Determine the (X, Y) coordinate at the center of the cell enclosing the given text.  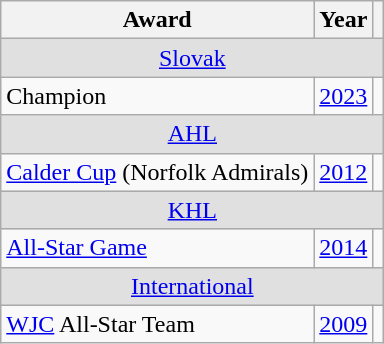
2009 (344, 324)
International (192, 286)
Champion (158, 96)
2023 (344, 96)
WJC All-Star Team (158, 324)
Award (158, 20)
AHL (192, 134)
2014 (344, 248)
Calder Cup (Norfolk Admirals) (158, 172)
All-Star Game (158, 248)
2012 (344, 172)
KHL (192, 210)
Year (344, 20)
Slovak (192, 58)
